Locate the cell with the specified text and output its [x, y] center coordinate. 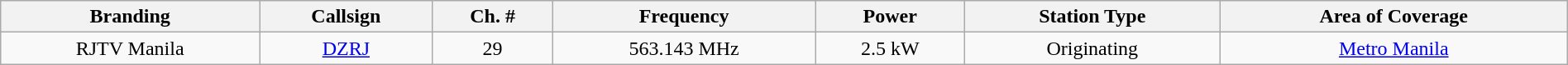
Branding [131, 17]
29 [493, 48]
Originating [1092, 48]
DZRJ [347, 48]
Area of Coverage [1394, 17]
Callsign [347, 17]
Power [890, 17]
RJTV Manila [131, 48]
563.143 MHz [684, 48]
Station Type [1092, 17]
Frequency [684, 17]
Ch. # [493, 17]
2.5 kW [890, 48]
Metro Manila [1394, 48]
